Detect which cell encompasses the target text, then output its (X, Y) center coordinate. 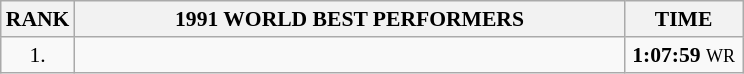
RANK (38, 19)
TIME (684, 19)
1:07:59 WR (684, 55)
1991 WORLD BEST PERFORMERS (349, 19)
1. (38, 55)
